Capture the cell that displays the provided text and extract its [x, y] central coordinate. 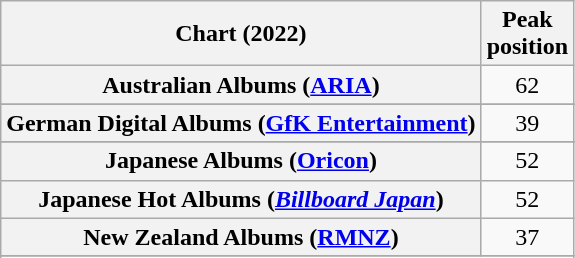
Japanese Albums (Oricon) [241, 161]
39 [527, 123]
Australian Albums (ARIA) [241, 85]
New Zealand Albums (RMNZ) [241, 237]
Peakposition [527, 34]
Chart (2022) [241, 34]
62 [527, 85]
German Digital Albums (GfK Entertainment) [241, 123]
Japanese Hot Albums (Billboard Japan) [241, 199]
37 [527, 237]
